Search for the cell housing the specified text and yield its [X, Y] center coordinate. 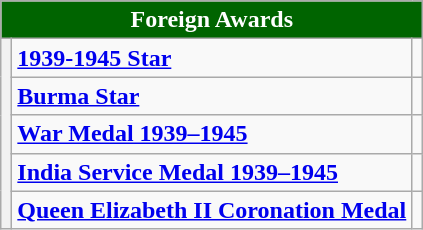
Queen Elizabeth II Coronation Medal [212, 210]
War Medal 1939–1945 [212, 134]
India Service Medal 1939–1945 [212, 172]
1939-1945 Star [212, 58]
Burma Star [212, 96]
Foreign Awards [212, 20]
